Identify which cell holds the provided text, then report its [X, Y] central coordinate. 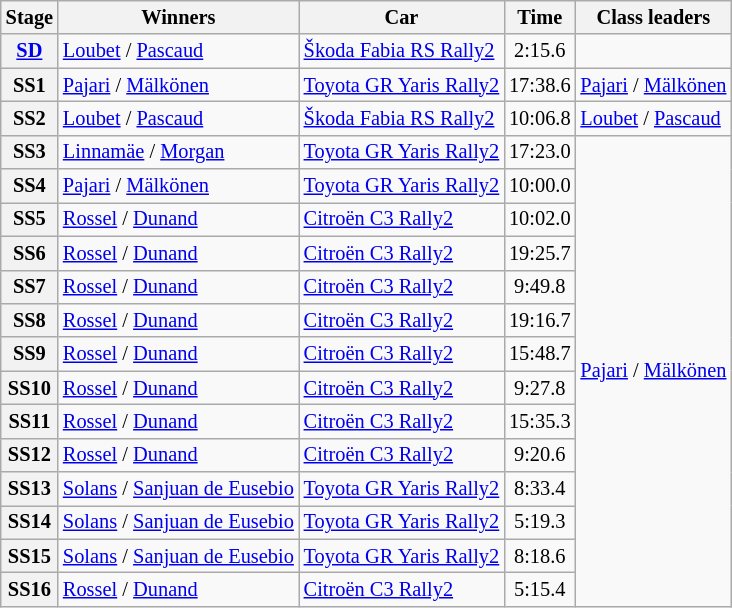
SS5 [30, 219]
Car [402, 17]
10:00.0 [540, 186]
5:15.4 [540, 589]
9:27.8 [540, 388]
Stage [30, 17]
5:19.3 [540, 522]
8:33.4 [540, 489]
SS11 [30, 421]
SS6 [30, 253]
8:18.6 [540, 556]
SS13 [30, 489]
19:25.7 [540, 253]
SS2 [30, 118]
15:35.3 [540, 421]
SS1 [30, 85]
9:20.6 [540, 455]
SS3 [30, 152]
15:48.7 [540, 354]
SS15 [30, 556]
SS4 [30, 186]
17:23.0 [540, 152]
Winners [178, 17]
19:16.7 [540, 320]
SS7 [30, 287]
SS8 [30, 320]
SS14 [30, 522]
SS12 [30, 455]
SS9 [30, 354]
10:02.0 [540, 219]
10:06.8 [540, 118]
Time [540, 17]
Linnamäe / Morgan [178, 152]
SD [30, 51]
SS10 [30, 388]
Class leaders [654, 17]
17:38.6 [540, 85]
SS16 [30, 589]
9:49.8 [540, 287]
2:15.6 [540, 51]
